Locate the cell with the specified text and output its [x, y] center coordinate. 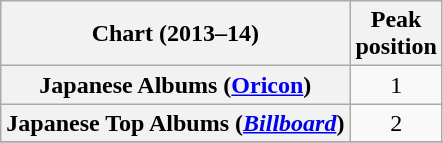
Peakposition [396, 34]
2 [396, 123]
Japanese Albums (Oricon) [176, 85]
Japanese Top Albums (Billboard) [176, 123]
1 [396, 85]
Chart (2013–14) [176, 34]
